Identify which cell holds the provided text, then report its [x, y] central coordinate. 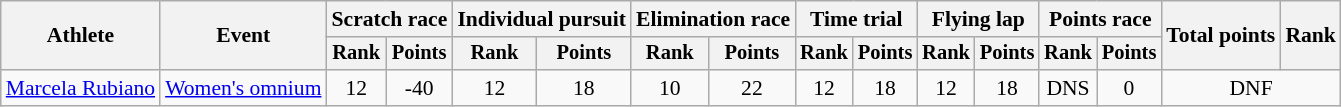
Athlete [80, 36]
-40 [419, 88]
Flying lap [978, 19]
Total points [1220, 36]
Time trial [856, 19]
Elimination race [713, 19]
Marcela Rubiano [80, 88]
Event [243, 36]
Women's omnium [243, 88]
DNS [1068, 88]
Scratch race [390, 19]
10 [670, 88]
0 [1129, 88]
Individual pursuit [542, 19]
DNF [1251, 88]
Points race [1100, 19]
22 [752, 88]
